Provide the (X, Y) coordinate of the cell's center where the given text is located.  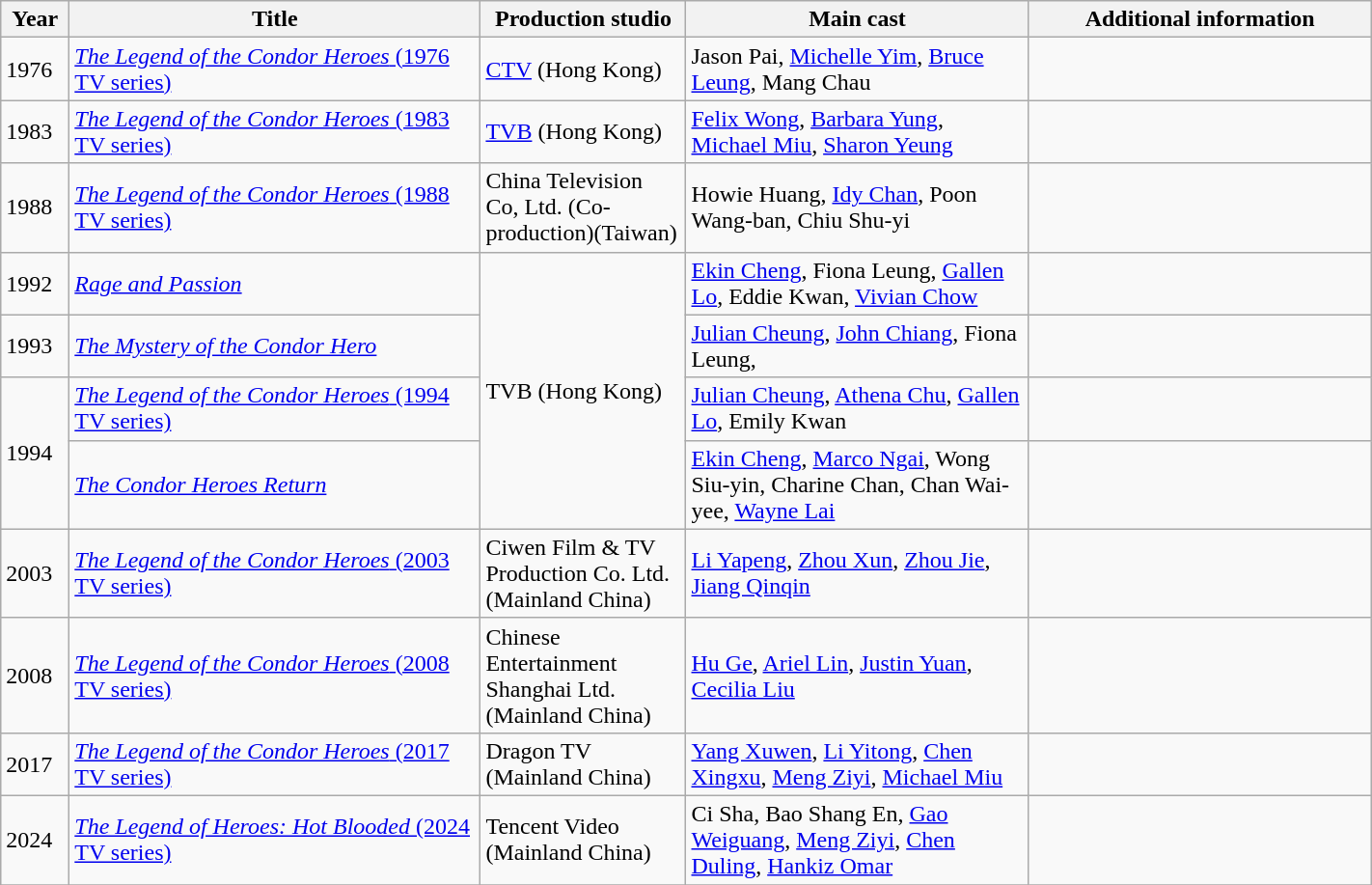
Julian Cheung, Athena Chu, Gallen Lo, Emily Kwan (857, 409)
Title (275, 19)
Felix Wong, Barbara Yung, Michael Miu, Sharon Yeung (857, 131)
Additional information (1200, 19)
Tencent Video (Mainland China) (583, 840)
China Television Co, Ltd. (Co-production)(Taiwan) (583, 207)
Chinese Entertainment Shanghai Ltd.(Mainland China) (583, 676)
Year (35, 19)
Jason Pai, Michelle Yim, Bruce Leung, Mang Chau (857, 69)
The Legend of Heroes: Hot Blooded (2024 TV series) (275, 840)
2003 (35, 573)
Production studio (583, 19)
2017 (35, 764)
Main cast (857, 19)
Julian Cheung, John Chiang, Fiona Leung, (857, 346)
The Legend of the Condor Heroes (1983 TV series) (275, 131)
The Legend of the Condor Heroes (2017 TV series) (275, 764)
The Legend of the Condor Heroes (1988 TV series) (275, 207)
1976 (35, 69)
The Condor Heroes Return (275, 484)
Hu Ge, Ariel Lin, Justin Yuan, Cecilia Liu (857, 676)
The Legend of the Condor Heroes (2003 TV series) (275, 573)
Ekin Cheng, Fiona Leung, Gallen Lo, Eddie Kwan, Vivian Chow (857, 284)
1994 (35, 454)
Ci Sha, Bao Shang En, Gao Weiguang, Meng Ziyi, Chen Duling, Hankiz Omar (857, 840)
The Legend of the Condor Heroes (1994 TV series) (275, 409)
1983 (35, 131)
1992 (35, 284)
CTV (Hong Kong) (583, 69)
2024 (35, 840)
The Mystery of the Condor Hero (275, 346)
Ciwen Film & TV Production Co. Ltd. (Mainland China) (583, 573)
2008 (35, 676)
1993 (35, 346)
Dragon TV (Mainland China) (583, 764)
Rage and Passion (275, 284)
Ekin Cheng, Marco Ngai, Wong Siu-yin, Charine Chan, Chan Wai-yee, Wayne Lai (857, 484)
Yang Xuwen, Li Yitong, Chen Xingxu, Meng Ziyi, Michael Miu (857, 764)
Howie Huang, Idy Chan, Poon Wang-ban, Chiu Shu-yi (857, 207)
1988 (35, 207)
The Legend of the Condor Heroes (2008 TV series) (275, 676)
The Legend of the Condor Heroes (1976 TV series) (275, 69)
Li Yapeng, Zhou Xun, Zhou Jie, Jiang Qinqin (857, 573)
